Output the [X, Y] coordinate of the center of the cell containing the given text.  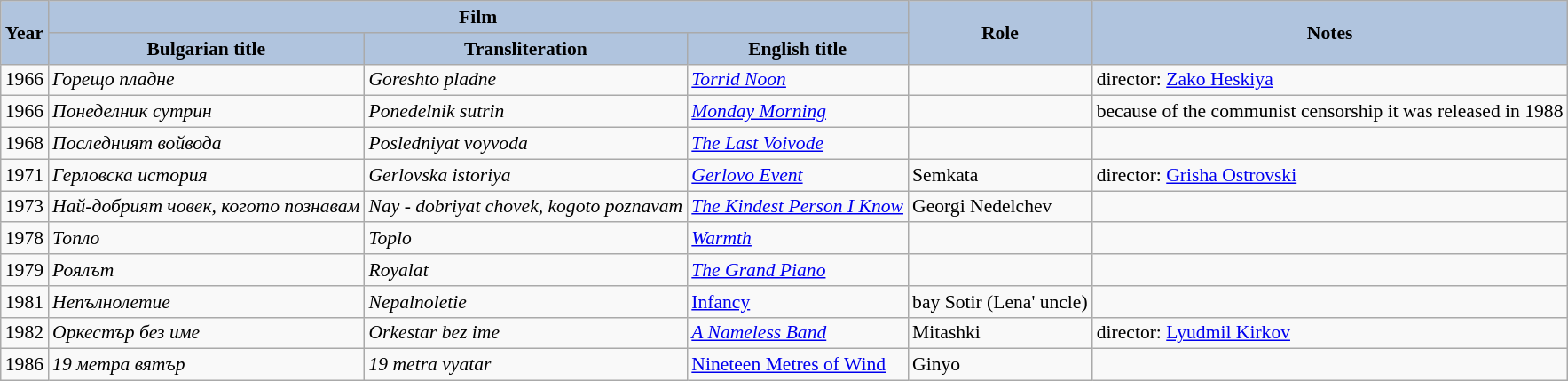
A Nameless Band [797, 333]
Непълнолетие [206, 302]
Georgi Nedelchev [1000, 207]
Transliteration [525, 49]
Nineteen Metres of Wind [797, 365]
director: Lyudmil Kirkov [1330, 333]
Infancy [797, 302]
1986 [25, 365]
Monday Morning [797, 112]
Orkestar bez ime [525, 333]
The Kindest Person I Know [797, 207]
director: Zako Heskiya [1330, 80]
Ponedelnik sutrin [525, 112]
1971 [25, 175]
Gerlovska istoriya [525, 175]
19 metra vyatar [525, 365]
Герловска история [206, 175]
The Last Voivode [797, 144]
Mitashki [1000, 333]
Nepalnoletie [525, 302]
Топло [206, 239]
Най-добрият човек, когото познавам [206, 207]
1973 [25, 207]
1979 [25, 270]
1978 [25, 239]
The Grand Piano [797, 270]
English title [797, 49]
Горещо пладне [206, 80]
director: Grisha Ostrovski [1330, 175]
Notes [1330, 32]
1968 [25, 144]
Toplo [525, 239]
Role [1000, 32]
Оркестър без име [206, 333]
Goreshto pladne [525, 80]
1982 [25, 333]
Film [477, 17]
Royalat [525, 270]
Gerlovo Event [797, 175]
Warmth [797, 239]
1981 [25, 302]
19 метра вятър [206, 365]
Bulgarian title [206, 49]
Ginyo [1000, 365]
Torrid Noon [797, 80]
bay Sotir (Lena' uncle) [1000, 302]
Nay - dobriyat chovek, kogoto poznavam [525, 207]
Последният войвода [206, 144]
Year [25, 32]
Semkata [1000, 175]
Понеделник сутрин [206, 112]
Posledniyat voyvoda [525, 144]
because of the communist censorship it was released in 1988 [1330, 112]
Роялът [206, 270]
